Output the [x, y] coordinate of the center of the cell containing the given text.  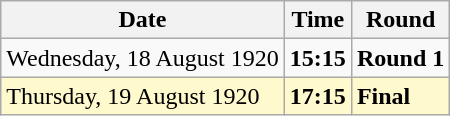
17:15 [318, 96]
Round [400, 20]
15:15 [318, 58]
Final [400, 96]
Thursday, 19 August 1920 [143, 96]
Round 1 [400, 58]
Wednesday, 18 August 1920 [143, 58]
Time [318, 20]
Date [143, 20]
